Find where the given text appears and provide that cell's center as [X, Y] coordinate. 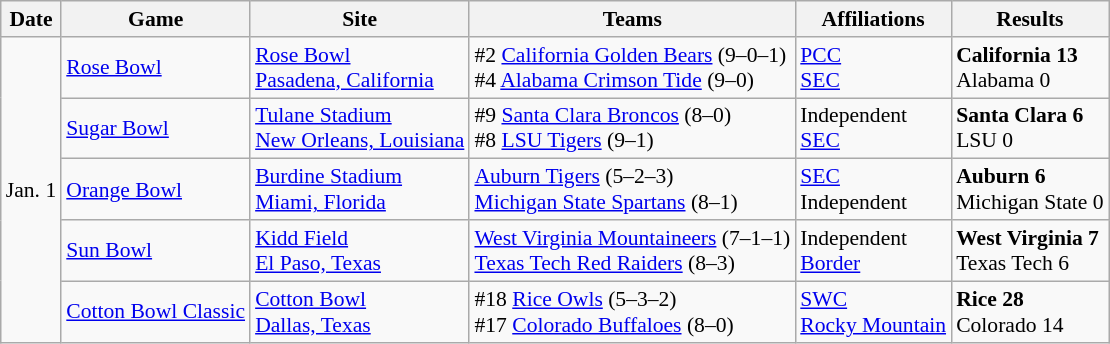
Cotton Bowl Classic [156, 312]
Auburn Tigers (5–2–3) Michigan State Spartans (8–1) [632, 190]
SECIndependent [873, 190]
Sun Bowl [156, 250]
Cotton Bowl Dallas, Texas [360, 312]
Game [156, 19]
Sugar Bowl [156, 128]
SWC Rocky Mountain [873, 312]
PCCSEC [873, 68]
Date [31, 19]
Auburn 6Michigan State 0 [1030, 190]
West Virginia Mountaineers (7–1–1)Texas Tech Red Raiders (8–3) [632, 250]
Santa Clara 6LSU 0 [1030, 128]
California 13Alabama 0 [1030, 68]
Rose BowlPasadena, California [360, 68]
Burdine Stadium Miami, Florida [360, 190]
Teams [632, 19]
IndependentSEC [873, 128]
Kidd Field El Paso, Texas [360, 250]
Tulane StadiumNew Orleans, Louisiana [360, 128]
#2 California Golden Bears (9–0–1) #4 Alabama Crimson Tide (9–0) [632, 68]
Affiliations [873, 19]
Rice 28 Colorado 14 [1030, 312]
West Virginia 7 Texas Tech 6 [1030, 250]
Orange Bowl [156, 190]
Results [1030, 19]
#18 Rice Owls (5–3–2) #17 Colorado Buffaloes (8–0) [632, 312]
Rose Bowl [156, 68]
Jan. 1 [31, 190]
#9 Santa Clara Broncos (8–0) #8 LSU Tigers (9–1) [632, 128]
Site [360, 19]
Independent Border [873, 250]
